Search for the cell housing the specified text and yield its [x, y] center coordinate. 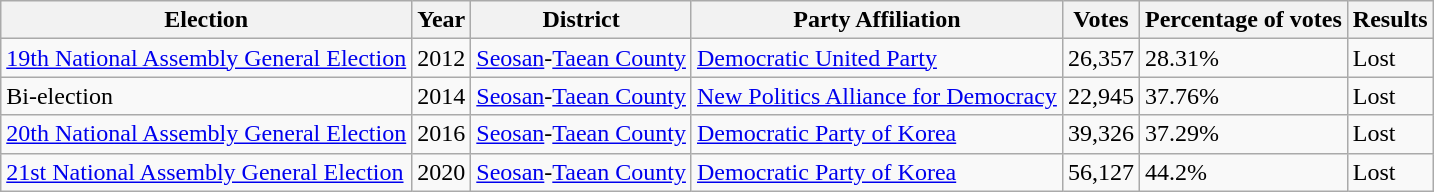
39,326 [1100, 134]
District [582, 20]
37.29% [1243, 134]
56,127 [1100, 172]
19th National Assembly General Election [206, 58]
Percentage of votes [1243, 20]
21st National Assembly General Election [206, 172]
28.31% [1243, 58]
2014 [442, 96]
Democratic United Party [876, 58]
Results [1390, 20]
2016 [442, 134]
22,945 [1100, 96]
Party Affiliation [876, 20]
New Politics Alliance for Democracy [876, 96]
20th National Assembly General Election [206, 134]
Bi-election [206, 96]
44.2% [1243, 172]
37.76% [1243, 96]
Year [442, 20]
2012 [442, 58]
26,357 [1100, 58]
Votes [1100, 20]
2020 [442, 172]
Election [206, 20]
